Determine the (X, Y) coordinate at the center of the cell enclosing the given text.  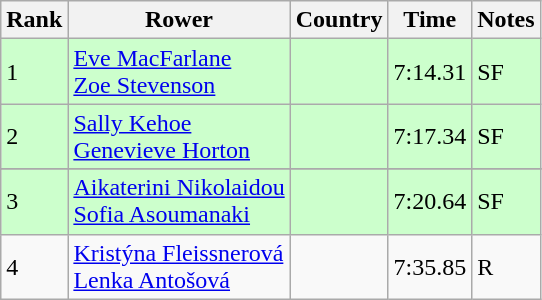
Sally KehoeGenevieve Horton (179, 136)
7:17.34 (430, 136)
Rank (34, 20)
7:14.31 (430, 72)
Notes (506, 20)
1 (34, 72)
Aikaterini NikolaidouSofia Asoumanaki (179, 202)
7:35.85 (430, 266)
Country (339, 20)
R (506, 266)
2 (34, 136)
Kristýna FleissnerováLenka Antošová (179, 266)
Time (430, 20)
Eve MacFarlaneZoe Stevenson (179, 72)
Rower (179, 20)
7:20.64 (430, 202)
3 (34, 202)
4 (34, 266)
